Detect which cell encompasses the target text, then output its (x, y) center coordinate. 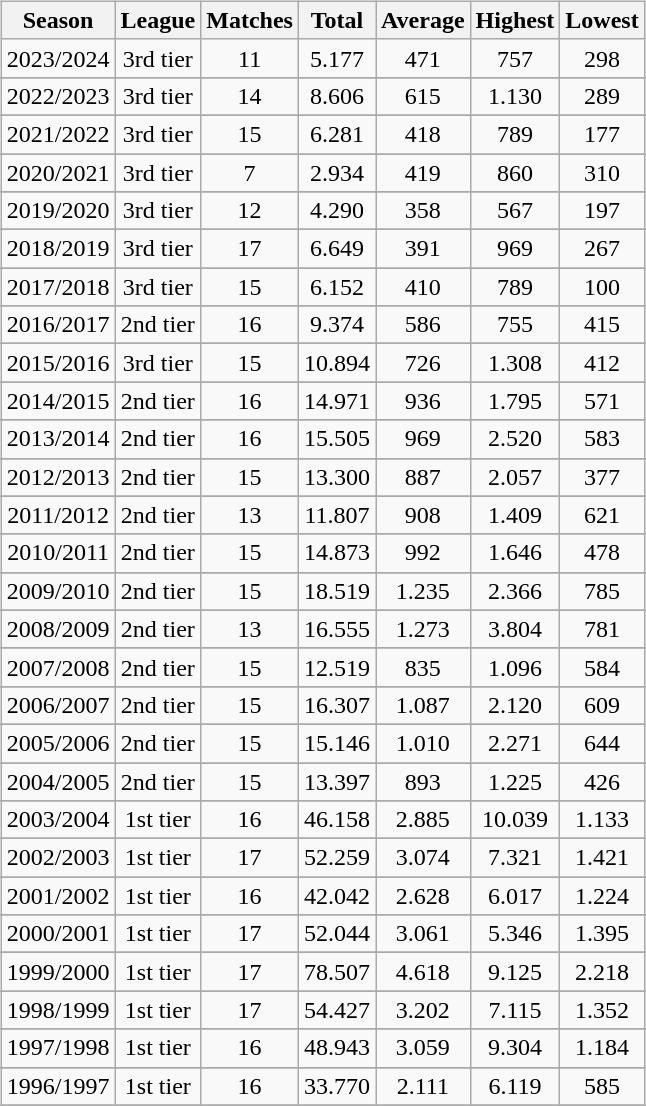
52.259 (336, 858)
2007/2008 (58, 667)
415 (602, 325)
9.125 (515, 972)
177 (602, 134)
11 (250, 58)
Highest (515, 20)
18.519 (336, 591)
3.202 (424, 1010)
12 (250, 211)
1.224 (602, 896)
2.628 (424, 896)
298 (602, 58)
1997/1998 (58, 1048)
2002/2003 (58, 858)
2008/2009 (58, 629)
16.307 (336, 705)
615 (424, 96)
9.304 (515, 1048)
621 (602, 515)
15.146 (336, 743)
2022/2023 (58, 96)
Season (58, 20)
52.044 (336, 934)
586 (424, 325)
478 (602, 553)
908 (424, 515)
League (158, 20)
13.397 (336, 781)
609 (602, 705)
54.427 (336, 1010)
11.807 (336, 515)
3.074 (424, 858)
4.618 (424, 972)
78.507 (336, 972)
2.934 (336, 173)
2019/2020 (58, 211)
42.042 (336, 896)
6.281 (336, 134)
1.409 (515, 515)
7.115 (515, 1010)
2017/2018 (58, 287)
197 (602, 211)
6.649 (336, 249)
1.395 (602, 934)
6.119 (515, 1086)
2.120 (515, 705)
2.885 (424, 820)
1.421 (602, 858)
5.346 (515, 934)
14 (250, 96)
6.017 (515, 896)
2006/2007 (58, 705)
835 (424, 667)
15.505 (336, 439)
2015/2016 (58, 363)
33.770 (336, 1086)
893 (424, 781)
10.039 (515, 820)
100 (602, 287)
2023/2024 (58, 58)
1.087 (424, 705)
1.273 (424, 629)
1.646 (515, 553)
1.352 (602, 1010)
9.374 (336, 325)
310 (602, 173)
2010/2011 (58, 553)
584 (602, 667)
1.133 (602, 820)
2013/2014 (58, 439)
1.795 (515, 401)
1.130 (515, 96)
418 (424, 134)
755 (515, 325)
377 (602, 477)
5.177 (336, 58)
860 (515, 173)
781 (602, 629)
936 (424, 401)
2014/2015 (58, 401)
7.321 (515, 858)
14.873 (336, 553)
2018/2019 (58, 249)
419 (424, 173)
2021/2022 (58, 134)
13.300 (336, 477)
583 (602, 439)
992 (424, 553)
14.971 (336, 401)
571 (602, 401)
2.271 (515, 743)
887 (424, 477)
585 (602, 1086)
48.943 (336, 1048)
2009/2010 (58, 591)
2.520 (515, 439)
Lowest (602, 20)
1.308 (515, 363)
1999/2000 (58, 972)
2001/2002 (58, 896)
2020/2021 (58, 173)
16.555 (336, 629)
1.184 (602, 1048)
1996/1997 (58, 1086)
4.290 (336, 211)
644 (602, 743)
8.606 (336, 96)
2000/2001 (58, 934)
Average (424, 20)
1.010 (424, 743)
1.096 (515, 667)
2.366 (515, 591)
2.057 (515, 477)
6.152 (336, 287)
471 (424, 58)
2003/2004 (58, 820)
Total (336, 20)
289 (602, 96)
2004/2005 (58, 781)
2.218 (602, 972)
757 (515, 58)
567 (515, 211)
2016/2017 (58, 325)
391 (424, 249)
2.111 (424, 1086)
1.225 (515, 781)
785 (602, 591)
1998/1999 (58, 1010)
267 (602, 249)
358 (424, 211)
3.061 (424, 934)
46.158 (336, 820)
2012/2013 (58, 477)
2011/2012 (58, 515)
10.894 (336, 363)
2005/2006 (58, 743)
3.804 (515, 629)
412 (602, 363)
410 (424, 287)
3.059 (424, 1048)
726 (424, 363)
1.235 (424, 591)
7 (250, 173)
426 (602, 781)
Matches (250, 20)
12.519 (336, 667)
